Pinpoint the cell where the given text exists, returning its [X, Y] midpoint coordinate. 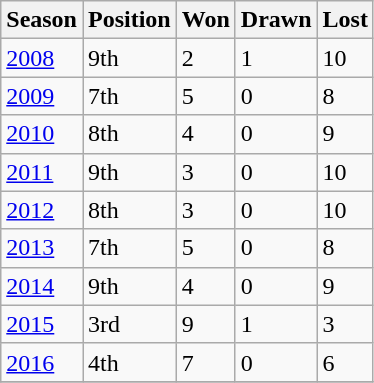
2013 [42, 248]
2016 [42, 362]
Position [129, 20]
2011 [42, 172]
4th [129, 362]
2 [206, 58]
Lost [345, 20]
2008 [42, 58]
2014 [42, 286]
2009 [42, 96]
Drawn [276, 20]
3rd [129, 324]
2012 [42, 210]
Won [206, 20]
2010 [42, 134]
7 [206, 362]
6 [345, 362]
2015 [42, 324]
Season [42, 20]
